Locate the cell with the specified text and output its (x, y) center coordinate. 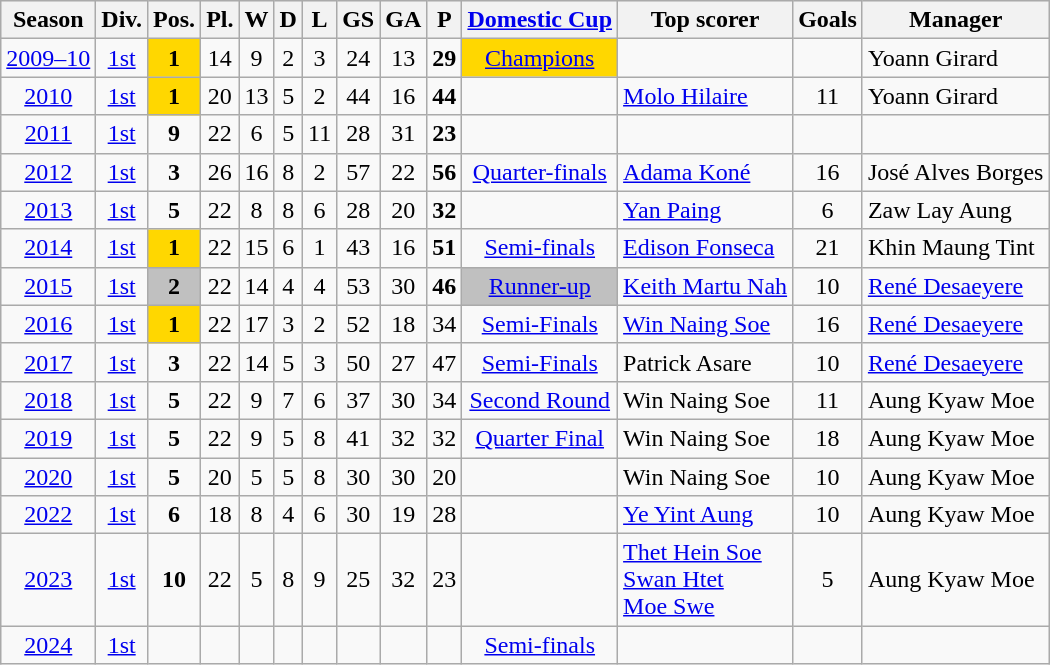
Champions (540, 58)
Zaw Lay Aung (956, 210)
47 (444, 362)
Second Round (540, 400)
Manager (956, 20)
W (256, 20)
21 (828, 248)
José Alves Borges (956, 172)
2023 (48, 580)
25 (358, 580)
Khin Maung Tint (956, 248)
2020 (48, 477)
Pl. (220, 20)
Patrick Asare (706, 362)
Quarter-finals (540, 172)
56 (444, 172)
P (444, 20)
2018 (48, 400)
Molo Hilaire (706, 96)
2010 (48, 96)
17 (256, 324)
L (319, 20)
Ye Yint Aung (706, 515)
GS (358, 20)
Top scorer (706, 20)
Goals (828, 20)
2019 (48, 438)
51 (444, 248)
Yan Paing (706, 210)
Domestic Cup (540, 20)
15 (256, 248)
2013 (48, 210)
Keith Martu Nah (706, 286)
2012 (48, 172)
57 (358, 172)
41 (358, 438)
46 (444, 286)
27 (404, 362)
24 (358, 58)
Adama Koné (706, 172)
26 (220, 172)
2017 (48, 362)
D (288, 20)
2022 (48, 515)
31 (404, 134)
Quarter Final (540, 438)
7 (288, 400)
50 (358, 362)
Edison Fonseca (706, 248)
2009–10 (48, 58)
2015 (48, 286)
52 (358, 324)
2024 (48, 645)
Div. (122, 20)
Runner-up (540, 286)
29 (444, 58)
GA (404, 20)
43 (358, 248)
2016 (48, 324)
Pos. (174, 20)
2011 (48, 134)
Thet Hein Soe Swan Htet Moe Swe (706, 580)
37 (358, 400)
Season (48, 20)
53 (358, 286)
19 (404, 515)
2014 (48, 248)
